Search for the cell housing the specified text and yield its [x, y] center coordinate. 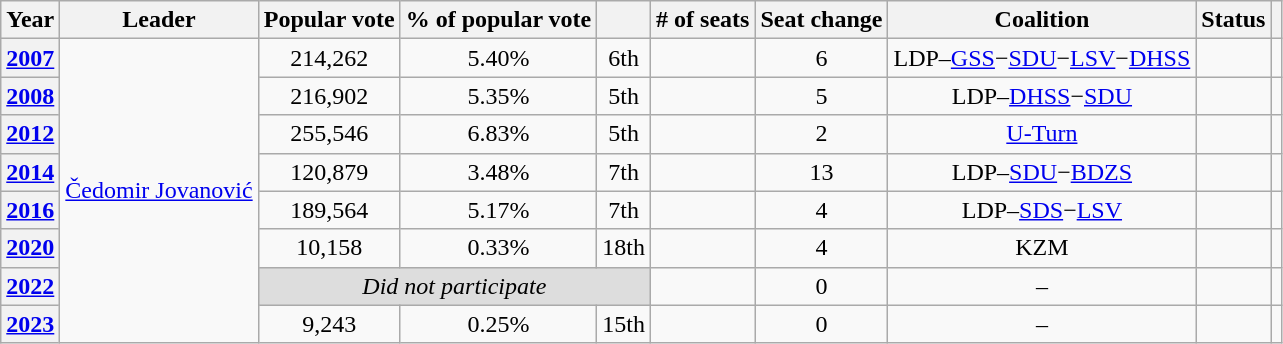
2007 [30, 58]
% of popular vote [498, 20]
0.33% [498, 248]
216,902 [329, 96]
Seat change [822, 20]
5.40% [498, 58]
13 [822, 172]
15th [624, 324]
214,262 [329, 58]
0.25% [498, 324]
2022 [30, 286]
3.48% [498, 172]
2008 [30, 96]
Čedomir Jovanović [159, 191]
LDP–DHSS−SDU [1042, 96]
10,158 [329, 248]
U-Turn [1042, 134]
255,546 [329, 134]
5 [822, 96]
18th [624, 248]
2023 [30, 324]
2020 [30, 248]
Status [1234, 20]
Coalition [1042, 20]
5.17% [498, 210]
# of seats [703, 20]
6th [624, 58]
9,243 [329, 324]
189,564 [329, 210]
6 [822, 58]
120,879 [329, 172]
5.35% [498, 96]
2012 [30, 134]
KZM [1042, 248]
2016 [30, 210]
2014 [30, 172]
LDP–SDU−BDZS [1042, 172]
2 [822, 134]
LDP–SDS−LSV [1042, 210]
Popular vote [329, 20]
Did not participate [454, 286]
Year [30, 20]
6.83% [498, 134]
LDP–GSS−SDU−LSV−DHSS [1042, 58]
Leader [159, 20]
